Capture the cell that displays the provided text and extract its [x, y] central coordinate. 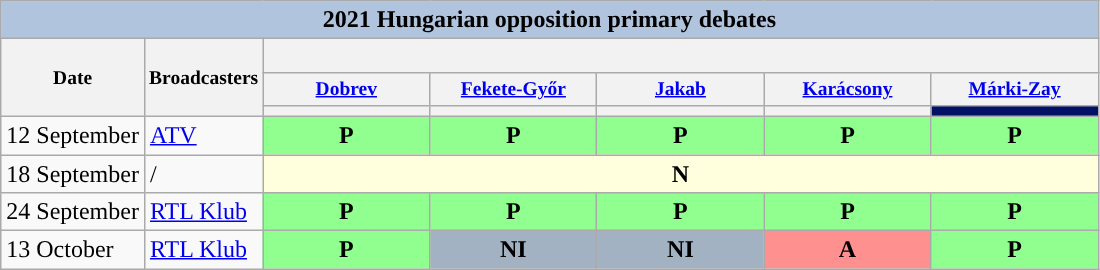
Márki-Zay [1014, 88]
N [680, 173]
13 October [73, 250]
2021 Hungarian opposition primary debates [550, 20]
12 September [73, 135]
/ [203, 173]
Karácsony [848, 88]
A [848, 250]
Jakab [680, 88]
Fekete-Győr [514, 88]
Broadcasters [203, 78]
Date [73, 78]
18 September [73, 173]
Dobrev [346, 88]
24 September [73, 212]
ATV [203, 135]
